Detect which cell encompasses the target text, then output its [X, Y] center coordinate. 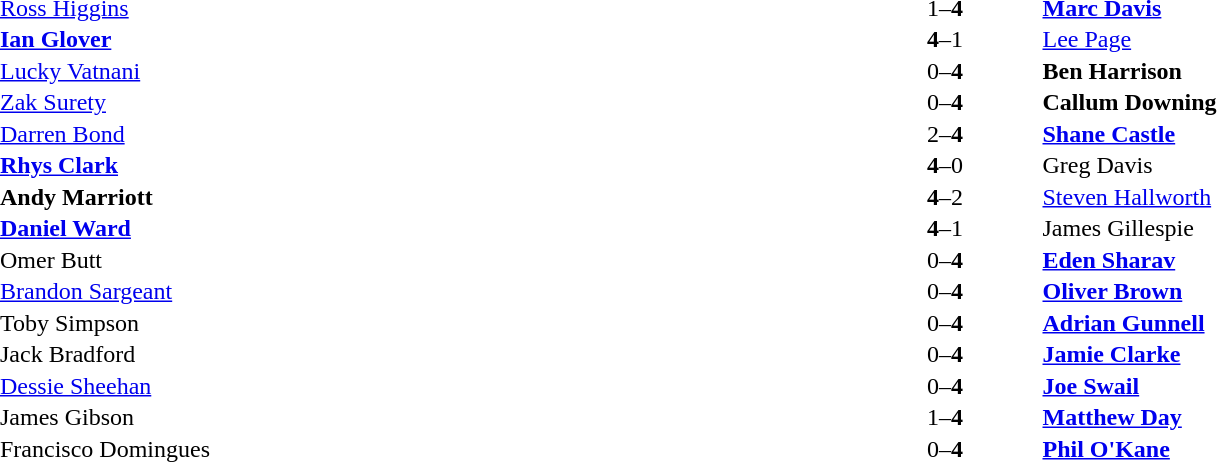
4–0 [944, 165]
1–4 [944, 417]
2–4 [944, 134]
4–2 [944, 197]
